Search for the cell housing the specified text and yield its [X, Y] center coordinate. 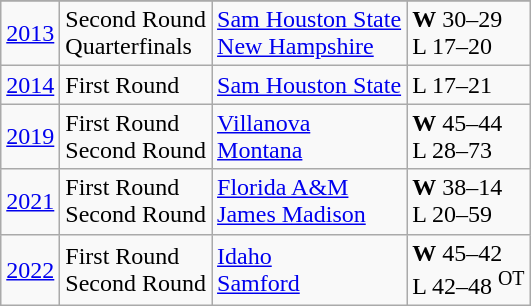
Sam Houston State [310, 85]
VillanovaMontana [310, 136]
IdahoSamford [310, 270]
W 45–42L 42–48 OT [469, 270]
First Round [136, 85]
2013 [30, 34]
W 45–44L 28–73 [469, 136]
Sam Houston StateNew Hampshire [310, 34]
W 38–14L 20–59 [469, 202]
2022 [30, 270]
2019 [30, 136]
2021 [30, 202]
Florida A&MJames Madison [310, 202]
2014 [30, 85]
Second RoundQuarterfinals [136, 34]
L 17–21 [469, 85]
W 30–29L 17–20 [469, 34]
